Identify which cell holds the provided text, then report its (X, Y) central coordinate. 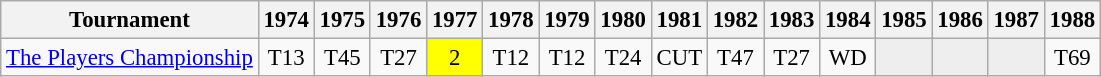
1980 (623, 20)
1984 (848, 20)
1986 (960, 20)
1975 (342, 20)
1979 (567, 20)
CUT (679, 58)
1976 (398, 20)
1977 (455, 20)
1981 (679, 20)
1978 (511, 20)
1985 (904, 20)
1987 (1016, 20)
T45 (342, 58)
1982 (735, 20)
Tournament (130, 20)
T13 (286, 58)
1983 (792, 20)
2 (455, 58)
1974 (286, 20)
WD (848, 58)
1988 (1072, 20)
T24 (623, 58)
T69 (1072, 58)
T47 (735, 58)
The Players Championship (130, 58)
